Determine the [X, Y] coordinate at the center of the cell enclosing the given text.  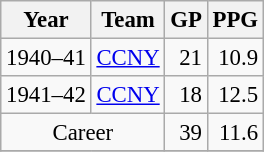
PPG [235, 20]
39 [186, 133]
1941–42 [46, 95]
GP [186, 20]
1940–41 [46, 58]
Career [83, 133]
11.6 [235, 133]
10.9 [235, 58]
Team [128, 20]
21 [186, 58]
12.5 [235, 95]
18 [186, 95]
Year [46, 20]
